Pinpoint the cell where the given text exists, returning its (x, y) midpoint coordinate. 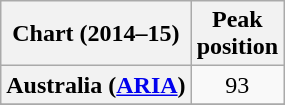
Australia (ARIA) (96, 85)
Chart (2014–15) (96, 34)
Peakposition (237, 34)
93 (237, 85)
